Return [x, y] of the center of cell containing provided text 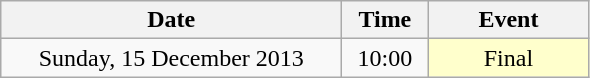
10:00 [385, 58]
Time [385, 20]
Sunday, 15 December 2013 [172, 58]
Final [508, 58]
Event [508, 20]
Date [172, 20]
